Provide the [X, Y] coordinate of the cell's center where the given text is located.  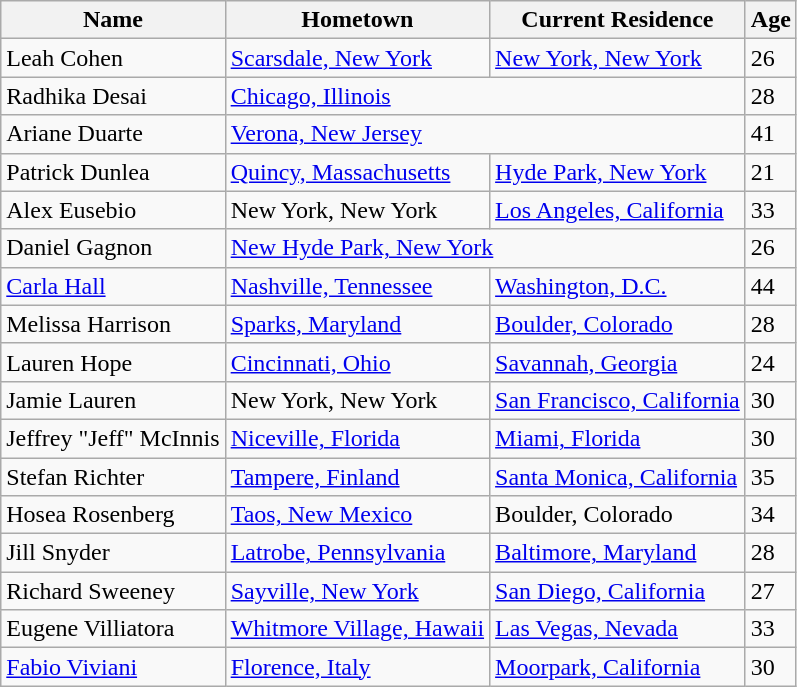
27 [770, 591]
Sparks, Maryland [357, 324]
Ariane Duarte [113, 134]
21 [770, 172]
Leah Cohen [113, 58]
Eugene Villiatora [113, 629]
Nashville, Tennessee [357, 286]
Sayville, New York [357, 591]
Radhika Desai [113, 96]
Savannah, Georgia [618, 362]
Fabio Viviani [113, 667]
Baltimore, Maryland [618, 553]
Cincinnati, Ohio [357, 362]
Florence, Italy [357, 667]
24 [770, 362]
Tampere, Finland [357, 477]
Hometown [357, 20]
34 [770, 515]
Washington, D.C. [618, 286]
Jamie Lauren [113, 400]
Name [113, 20]
Hosea Rosenberg [113, 515]
Las Vegas, Nevada [618, 629]
Jill Snyder [113, 553]
Lauren Hope [113, 362]
44 [770, 286]
Patrick Dunlea [113, 172]
Moorpark, California [618, 667]
Niceville, Florida [357, 438]
Scarsdale, New York [357, 58]
Daniel Gagnon [113, 248]
Alex Eusebio [113, 210]
Whitmore Village, Hawaii [357, 629]
Richard Sweeney [113, 591]
Stefan Richter [113, 477]
Santa Monica, California [618, 477]
35 [770, 477]
Verona, New Jersey [485, 134]
Quincy, Massachusetts [357, 172]
Melissa Harrison [113, 324]
Age [770, 20]
Jeffrey "Jeff" McInnis [113, 438]
Carla Hall [113, 286]
New Hyde Park, New York [485, 248]
41 [770, 134]
Taos, New Mexico [357, 515]
Chicago, Illinois [485, 96]
San Francisco, California [618, 400]
Hyde Park, New York [618, 172]
Current Residence [618, 20]
Latrobe, Pennsylvania [357, 553]
Los Angeles, California [618, 210]
San Diego, California [618, 591]
Miami, Florida [618, 438]
